Find where the given text appears and provide that cell's center as (X, Y) coordinate. 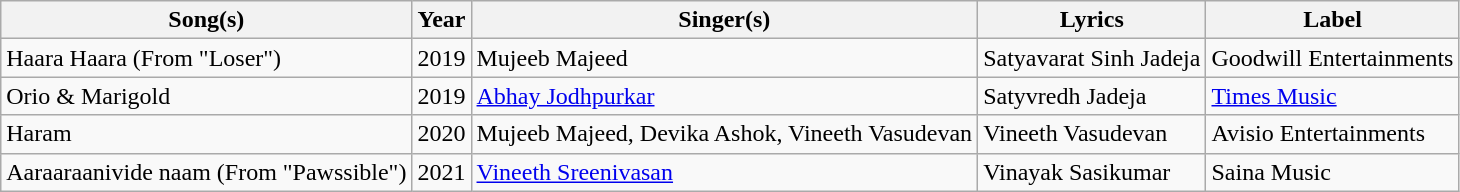
Satyvredh Jadeja (1092, 96)
Lyrics (1092, 20)
Mujeeb Majeed (724, 58)
Label (1332, 20)
Vineeth Vasudevan (1092, 134)
Singer(s) (724, 20)
Abhay Jodhpurkar (724, 96)
2020 (442, 134)
Vinayak Sasikumar (1092, 172)
Year (442, 20)
Haara Haara (From "Loser") (206, 58)
Times Music (1332, 96)
Haram (206, 134)
Avisio Entertainments (1332, 134)
Satyavarat Sinh Jadeja (1092, 58)
Mujeeb Majeed, Devika Ashok, Vineeth Vasudevan (724, 134)
Saina Music (1332, 172)
Song(s) (206, 20)
2021 (442, 172)
Goodwill Entertainments (1332, 58)
Vineeth Sreenivasan (724, 172)
Orio & Marigold (206, 96)
Aaraaraanivide naam (From "Pawssible") (206, 172)
